From the cell containing the given text, extract its center point as [X, Y] coordinate. 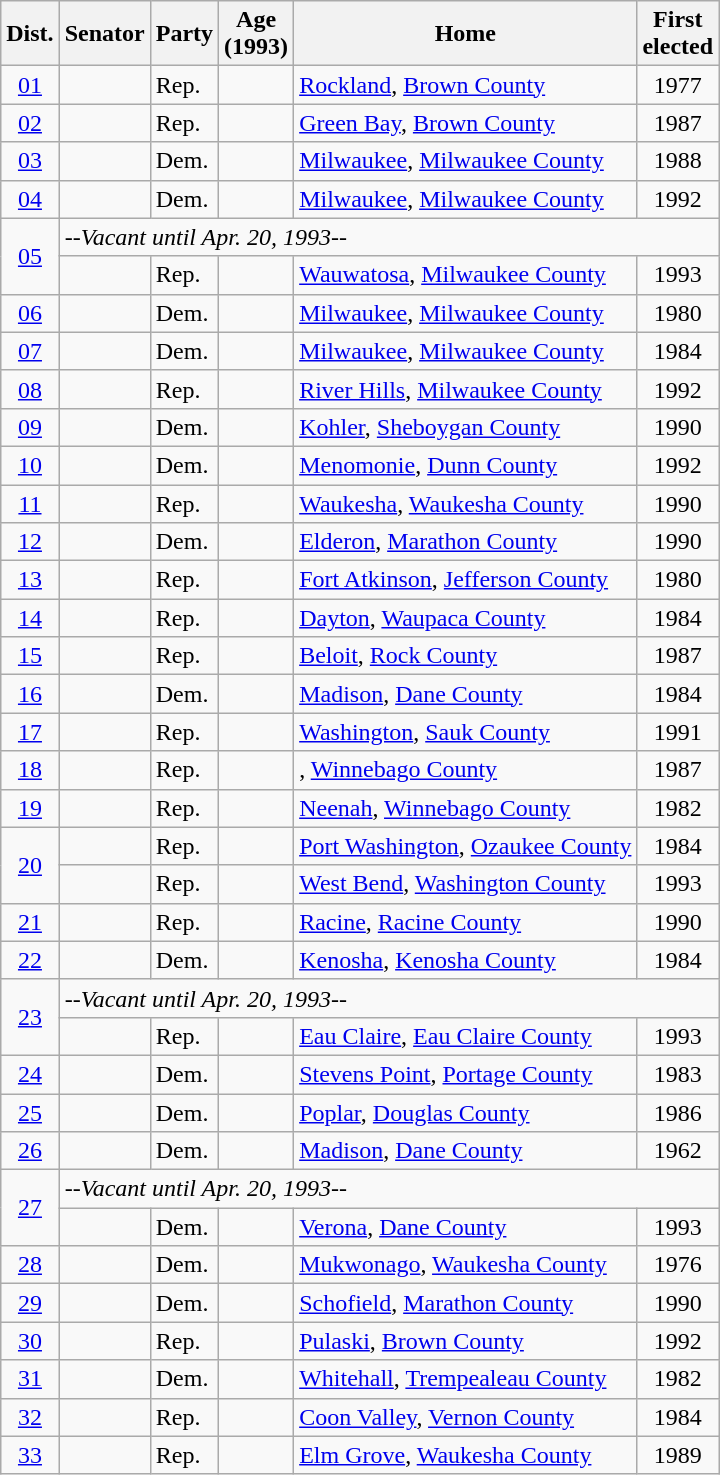
Home [466, 34]
03 [30, 161]
13 [30, 580]
Firstelected [678, 34]
27 [30, 1208]
1986 [678, 1113]
Port Washington, Ozaukee County [466, 846]
31 [30, 1379]
Washington, Sauk County [466, 732]
River Hills, Milwaukee County [466, 389]
Elm Grove, Waukesha County [466, 1455]
08 [30, 389]
28 [30, 1265]
18 [30, 770]
1991 [678, 732]
23 [30, 1017]
1977 [678, 85]
15 [30, 656]
22 [30, 960]
10 [30, 465]
05 [30, 256]
07 [30, 351]
Racine, Racine County [466, 922]
Eau Claire, Eau Claire County [466, 1036]
04 [30, 199]
1962 [678, 1151]
30 [30, 1341]
Beloit, Rock County [466, 656]
Dist. [30, 34]
21 [30, 922]
Stevens Point, Portage County [466, 1074]
16 [30, 694]
02 [30, 123]
Green Bay, Brown County [466, 123]
24 [30, 1074]
Dayton, Waupaca County [466, 618]
1983 [678, 1074]
Schofield, Marathon County [466, 1303]
Verona, Dane County [466, 1227]
32 [30, 1417]
17 [30, 732]
25 [30, 1113]
Rockland, Brown County [466, 85]
1989 [678, 1455]
Coon Valley, Vernon County [466, 1417]
1976 [678, 1265]
01 [30, 85]
Party [184, 34]
Neenah, Winnebago County [466, 808]
Mukwonago, Waukesha County [466, 1265]
Fort Atkinson, Jefferson County [466, 580]
Kenosha, Kenosha County [466, 960]
12 [30, 542]
11 [30, 503]
Senator [104, 34]
29 [30, 1303]
33 [30, 1455]
West Bend, Washington County [466, 884]
Wauwatosa, Milwaukee County [466, 275]
06 [30, 313]
Menomonie, Dunn County [466, 465]
Pulaski, Brown County [466, 1341]
26 [30, 1151]
Age(1993) [256, 34]
Kohler, Sheboygan County [466, 427]
Waukesha, Waukesha County [466, 503]
Elderon, Marathon County [466, 542]
Poplar, Douglas County [466, 1113]
Whitehall, Trempealeau County [466, 1379]
20 [30, 865]
14 [30, 618]
09 [30, 427]
, Winnebago County [466, 770]
1988 [678, 161]
19 [30, 808]
